Provide the [x, y] coordinate of the cell's center where the given text is located.  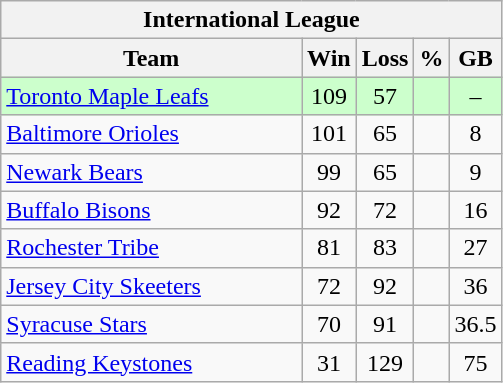
81 [330, 248]
36 [476, 286]
Jersey City Skeeters [152, 286]
% [432, 58]
27 [476, 248]
– [476, 96]
Buffalo Bisons [152, 210]
57 [385, 96]
91 [385, 324]
GB [476, 58]
8 [476, 134]
Toronto Maple Leafs [152, 96]
Win [330, 58]
Rochester Tribe [152, 248]
Loss [385, 58]
International League [252, 20]
9 [476, 172]
101 [330, 134]
99 [330, 172]
83 [385, 248]
70 [330, 324]
Reading Keystones [152, 362]
109 [330, 96]
36.5 [476, 324]
16 [476, 210]
Newark Bears [152, 172]
Baltimore Orioles [152, 134]
Team [152, 58]
129 [385, 362]
Syracuse Stars [152, 324]
31 [330, 362]
75 [476, 362]
